Search for the cell housing the specified text and yield its (X, Y) center coordinate. 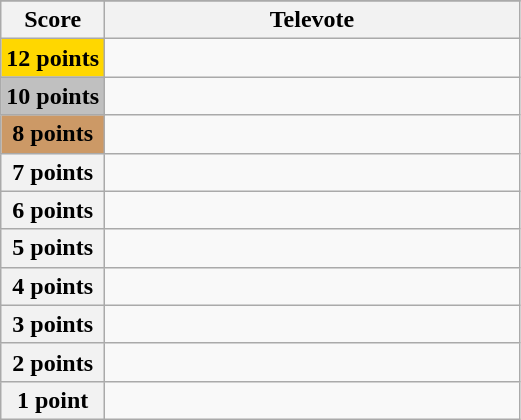
3 points (53, 324)
7 points (53, 172)
Televote (312, 20)
10 points (53, 96)
6 points (53, 210)
5 points (53, 248)
12 points (53, 58)
8 points (53, 134)
2 points (53, 362)
1 point (53, 400)
Score (53, 20)
4 points (53, 286)
